Capture the cell that displays the provided text and extract its [x, y] central coordinate. 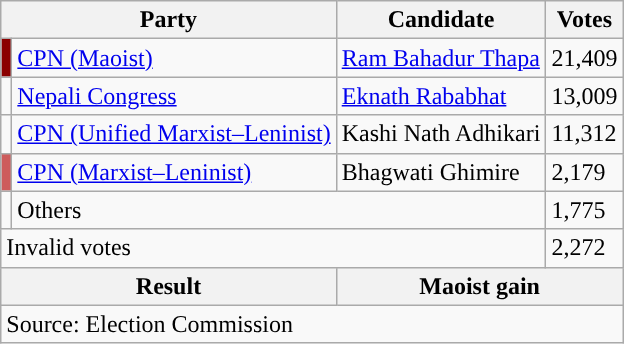
2,179 [584, 172]
2,272 [584, 248]
Others [279, 210]
21,409 [584, 58]
Ram Bahadur Thapa [441, 58]
Invalid votes [274, 248]
Maoist gain [480, 286]
Source: Election Commission [312, 324]
1,775 [584, 210]
Eknath Rababhat [441, 96]
Kashi Nath Adhikari [441, 134]
Bhagwati Ghimire [441, 172]
Candidate [441, 20]
Votes [584, 20]
Nepali Congress [174, 96]
Party [168, 20]
CPN (Marxist–Leninist) [174, 172]
CPN (Maoist) [174, 58]
CPN (Unified Marxist–Leninist) [174, 134]
13,009 [584, 96]
11,312 [584, 134]
Result [168, 286]
